Detect which cell encompasses the target text, then output its [X, Y] center coordinate. 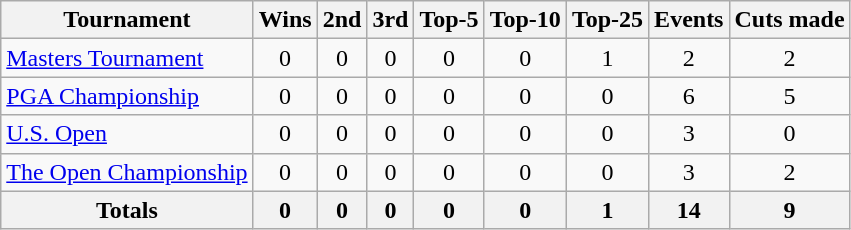
Top-5 [449, 20]
5 [790, 96]
Totals [127, 210]
Wins [285, 20]
Events [689, 20]
14 [689, 210]
U.S. Open [127, 134]
2nd [342, 20]
6 [689, 96]
Cuts made [790, 20]
3rd [390, 20]
Top-25 [607, 20]
The Open Championship [127, 172]
9 [790, 210]
Masters Tournament [127, 58]
Top-10 [525, 20]
Tournament [127, 20]
PGA Championship [127, 96]
